Identify which cell holds the provided text, then report its [X, Y] central coordinate. 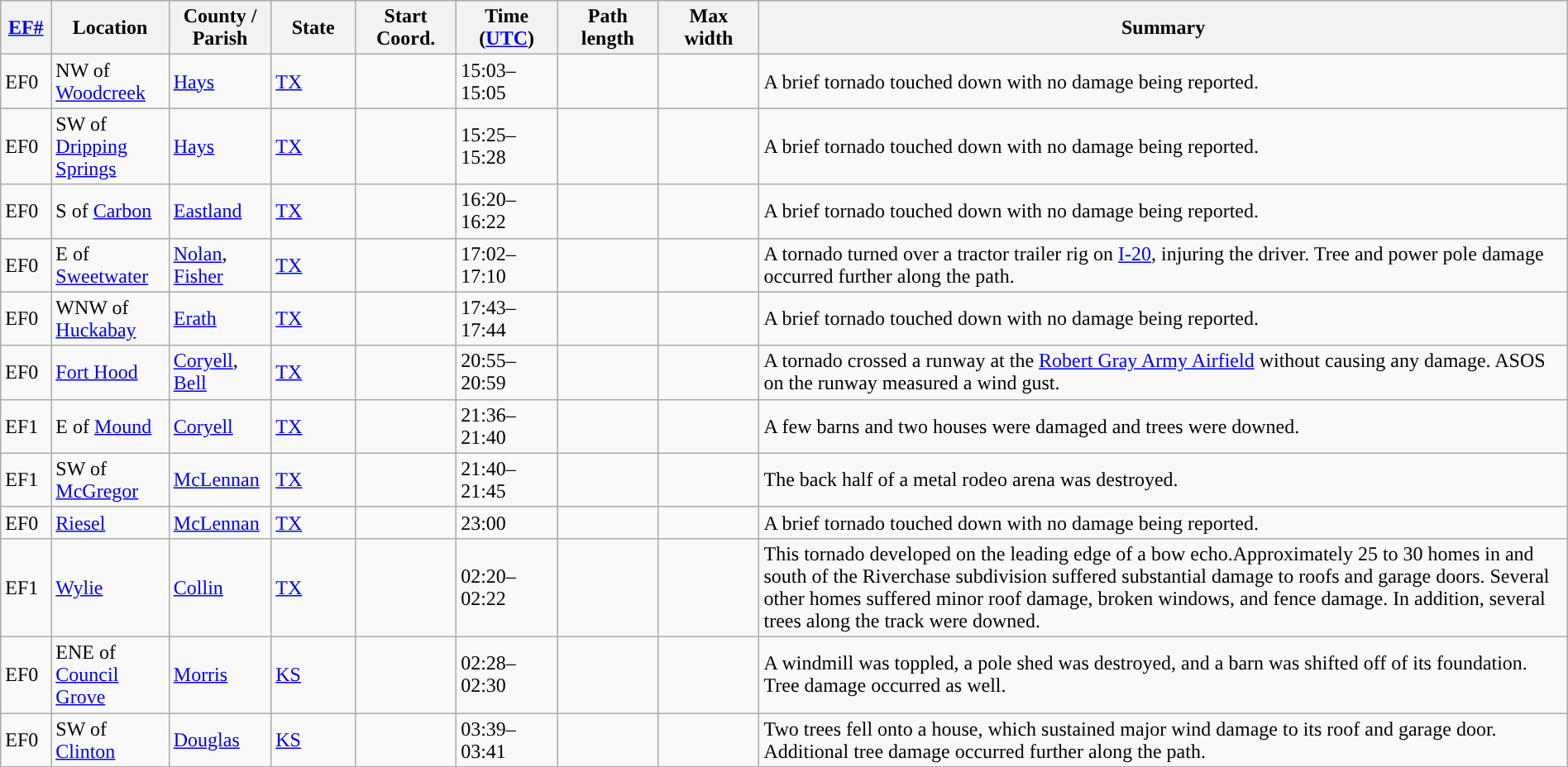
EF# [26, 28]
Erath [220, 319]
Douglas [220, 739]
SW of Clinton [110, 739]
Summary [1163, 28]
21:36–21:40 [507, 426]
15:03–15:05 [507, 81]
State [313, 28]
23:00 [507, 522]
17:02–17:10 [507, 264]
Nolan, Fisher [220, 264]
17:43–17:44 [507, 319]
E of Mound [110, 426]
02:28–02:30 [507, 674]
Location [110, 28]
Wylie [110, 587]
WNW of Huckabay [110, 319]
A windmill was toppled, a pole shed was destroyed, and a barn was shifted off of its foundation. Tree damage occurred as well. [1163, 674]
ENE of Council Grove [110, 674]
A tornado crossed a runway at the Robert Gray Army Airfield without causing any damage. ASOS on the runway measured a wind gust. [1163, 372]
Collin [220, 587]
A tornado turned over a tractor trailer rig on I-20, injuring the driver. Tree and power pole damage occurred further along the path. [1163, 264]
Coryell, Bell [220, 372]
Fort Hood [110, 372]
E of Sweetwater [110, 264]
The back half of a metal rodeo arena was destroyed. [1163, 479]
Riesel [110, 522]
Time (UTC) [507, 28]
Coryell [220, 426]
S of Carbon [110, 212]
15:25–15:28 [507, 146]
SW of McGregor [110, 479]
Path length [608, 28]
County / Parish [220, 28]
Two trees fell onto a house, which sustained major wind damage to its roof and garage door. Additional tree damage occurred further along the path. [1163, 739]
03:39–03:41 [507, 739]
A few barns and two houses were damaged and trees were downed. [1163, 426]
16:20–16:22 [507, 212]
Max width [709, 28]
SW of Dripping Springs [110, 146]
Eastland [220, 212]
02:20–02:22 [507, 587]
Start Coord. [406, 28]
NW of Woodcreek [110, 81]
21:40–21:45 [507, 479]
20:55–20:59 [507, 372]
Morris [220, 674]
